Pinpoint the cell where the given text exists, returning its (X, Y) midpoint coordinate. 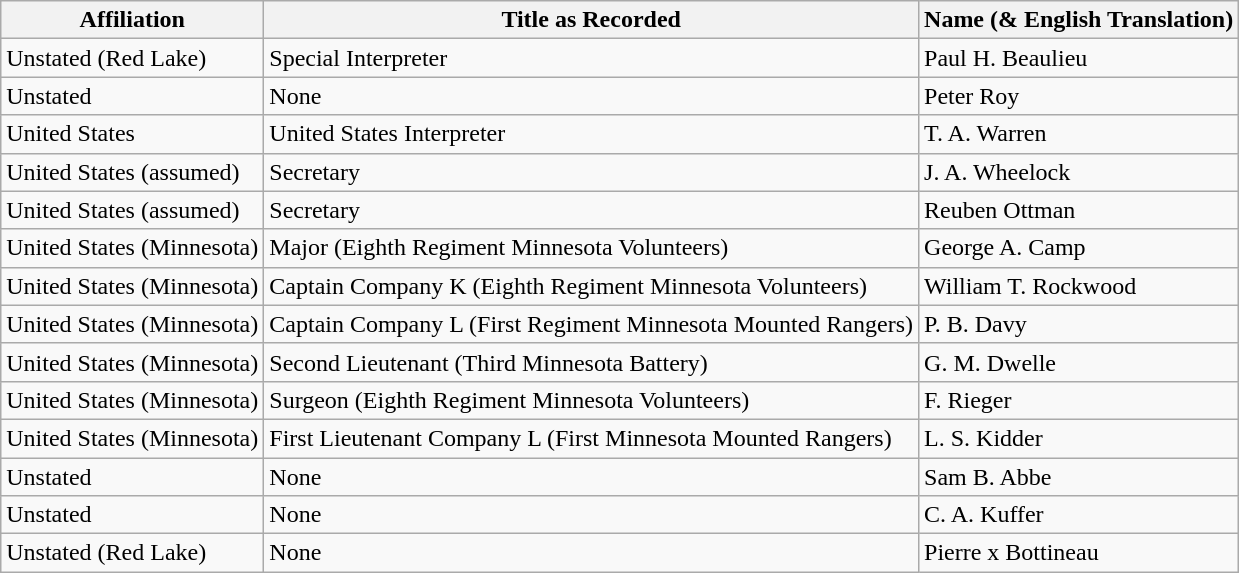
Captain Company L (First Regiment Minnesota Mounted Rangers) (592, 324)
Surgeon (Eighth Regiment Minnesota Volunteers) (592, 400)
William T. Rockwood (1079, 286)
J. A. Wheelock (1079, 172)
George A. Camp (1079, 248)
Peter Roy (1079, 96)
First Lieutenant Company L (First Minnesota Mounted Rangers) (592, 438)
United States Interpreter (592, 134)
C. A. Kuffer (1079, 515)
Sam B. Abbe (1079, 477)
Pierre x Bottineau (1079, 553)
F. Rieger (1079, 400)
Reuben Ottman (1079, 210)
United States (132, 134)
Second Lieutenant (Third Minnesota Battery) (592, 362)
Affiliation (132, 20)
Title as Recorded (592, 20)
T. A. Warren (1079, 134)
Special Interpreter (592, 58)
P. B. Davy (1079, 324)
L. S. Kidder (1079, 438)
Paul H. Beaulieu (1079, 58)
G. M. Dwelle (1079, 362)
Name (& English Translation) (1079, 20)
Major (Eighth Regiment Minnesota Volunteers) (592, 248)
Captain Company K (Eighth Regiment Minnesota Volunteers) (592, 286)
